Search for the cell housing the specified text and yield its (X, Y) center coordinate. 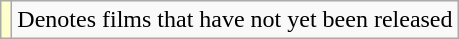
Denotes films that have not yet been released (235, 20)
